Return (x, y) of the center of cell containing provided text 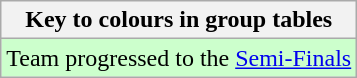
Key to colours in group tables (179, 20)
Team progressed to the Semi-Finals (179, 58)
